From the cell containing the given text, extract its center point as [x, y] coordinate. 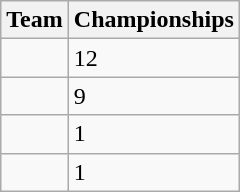
Team [35, 20]
Championships [154, 20]
12 [154, 58]
9 [154, 96]
